Scan for the cell matching the given text and deliver its (X, Y) coordinate at center. 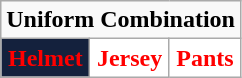
Uniform Combination (121, 20)
Pants (204, 58)
Helmet (46, 58)
Jersey (130, 58)
